Output the [X, Y] coordinate of the center of the cell containing the given text.  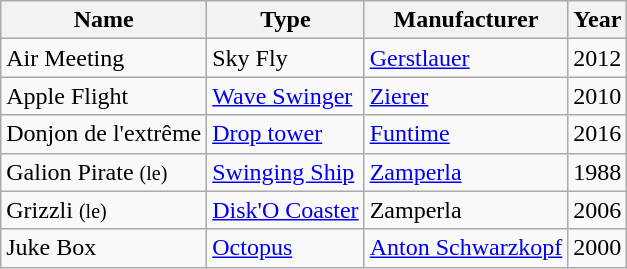
1988 [598, 172]
Grizzli (le) [104, 210]
Apple Flight [104, 96]
Funtime [466, 134]
Octopus [286, 248]
2016 [598, 134]
Air Meeting [104, 58]
Sky Fly [286, 58]
Drop tower [286, 134]
Juke Box [104, 248]
2006 [598, 210]
Disk'O Coaster [286, 210]
Wave Swinger [286, 96]
2000 [598, 248]
Gerstlauer [466, 58]
Year [598, 20]
2012 [598, 58]
Galion Pirate (le) [104, 172]
Donjon de l'extrême [104, 134]
Zierer [466, 96]
Type [286, 20]
Manufacturer [466, 20]
2010 [598, 96]
Name [104, 20]
Swinging Ship [286, 172]
Anton Schwarzkopf [466, 248]
